Capture the cell that displays the provided text and extract its [X, Y] central coordinate. 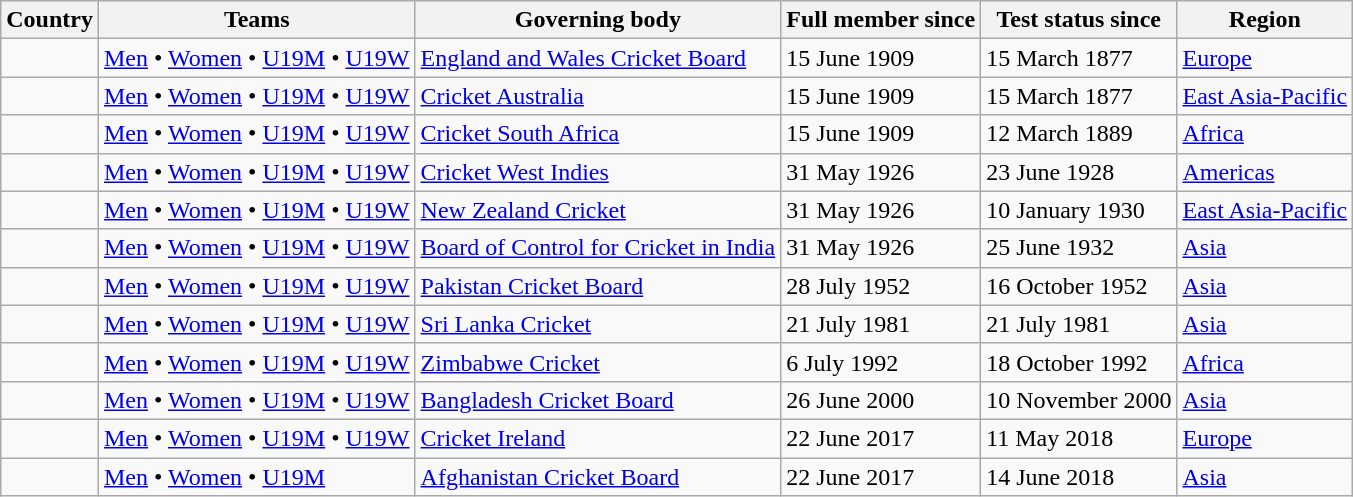
10 January 1930 [1079, 210]
Cricket West Indies [598, 172]
16 October 1952 [1079, 286]
12 March 1889 [1079, 134]
Governing body [598, 20]
28 July 1952 [881, 286]
25 June 1932 [1079, 248]
Cricket Australia [598, 96]
23 June 1928 [1079, 172]
New Zealand Cricket [598, 210]
18 October 1992 [1079, 362]
England and Wales Cricket Board [598, 58]
Full member since [881, 20]
Cricket Ireland [598, 438]
10 November 2000 [1079, 400]
14 June 2018 [1079, 477]
Bangladesh Cricket Board [598, 400]
Region [1265, 20]
Teams [256, 20]
Test status since [1079, 20]
6 July 1992 [881, 362]
Cricket South Africa [598, 134]
Afghanistan Cricket Board [598, 477]
Board of Control for Cricket in India [598, 248]
11 May 2018 [1079, 438]
26 June 2000 [881, 400]
Americas [1265, 172]
Zimbabwe Cricket [598, 362]
Pakistan Cricket Board [598, 286]
Country [50, 20]
Sri Lanka Cricket [598, 324]
Men • Women • U19M [256, 477]
